Find where the given text appears and provide that cell's center as [X, Y] coordinate. 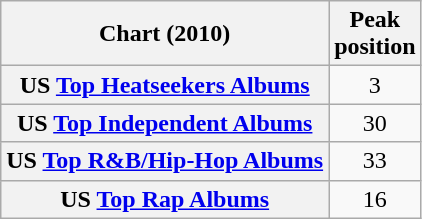
30 [375, 123]
US Top Independent Albums [165, 123]
US Top Rap Albums [165, 199]
33 [375, 161]
16 [375, 199]
Peakposition [375, 34]
US Top Heatseekers Albums [165, 85]
US Top R&B/Hip-Hop Albums [165, 161]
3 [375, 85]
Chart (2010) [165, 34]
